Return the [X, Y] coordinate for the center point of the cell that contains the specified text.  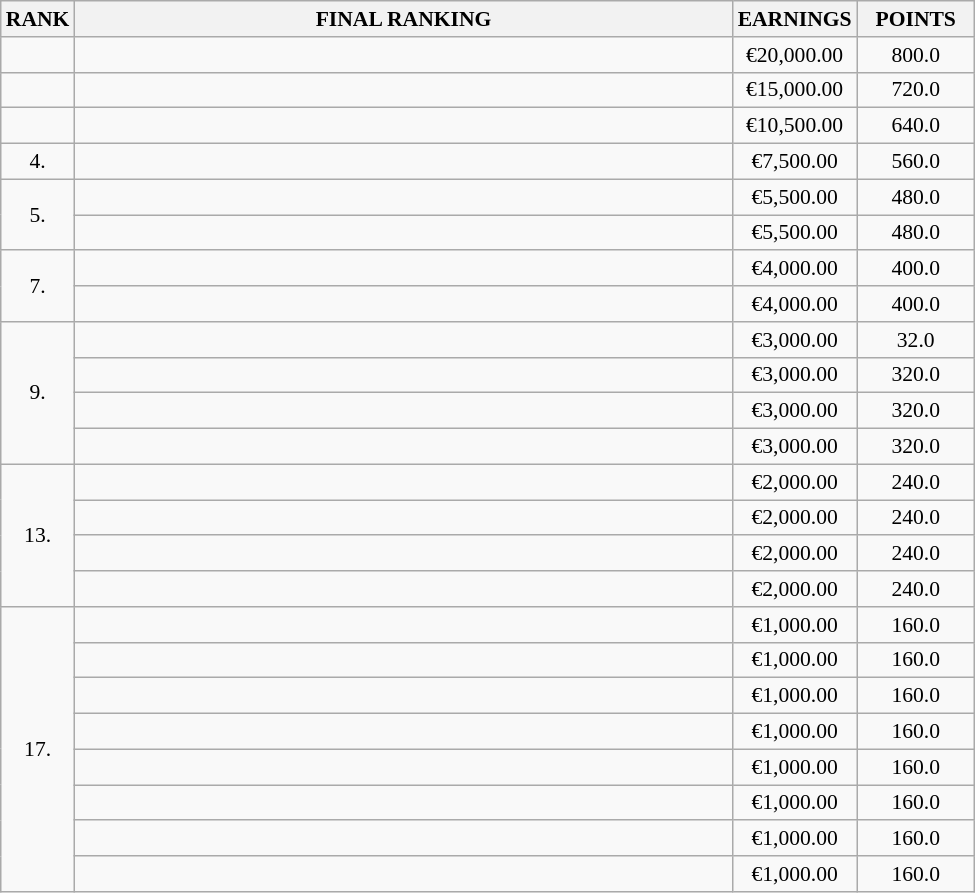
13. [38, 535]
€7,500.00 [795, 162]
5. [38, 214]
€10,500.00 [795, 126]
7. [38, 286]
4. [38, 162]
9. [38, 393]
POINTS [916, 19]
32.0 [916, 340]
EARNINGS [795, 19]
560.0 [916, 162]
800.0 [916, 55]
FINAL RANKING [403, 19]
€15,000.00 [795, 90]
640.0 [916, 126]
17. [38, 750]
€20,000.00 [795, 55]
RANK [38, 19]
720.0 [916, 90]
